Extract the [X, Y] coordinate from the center of the cell holding the provided text.  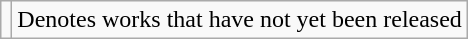
Denotes works that have not yet been released [240, 20]
